Locate the cell with the specified text and output its [X, Y] center coordinate. 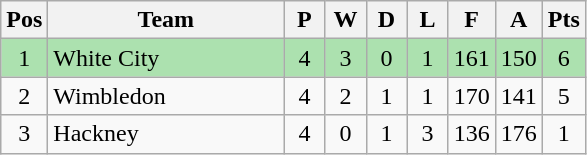
A [518, 20]
P [304, 20]
5 [564, 96]
136 [472, 134]
W [346, 20]
Pos [24, 20]
F [472, 20]
Wimbledon [166, 96]
White City [166, 58]
170 [472, 96]
6 [564, 58]
150 [518, 58]
Pts [564, 20]
176 [518, 134]
Team [166, 20]
D [386, 20]
141 [518, 96]
Hackney [166, 134]
L [428, 20]
161 [472, 58]
